Provide the (X, Y) coordinate of the cell's center where the given text is located.  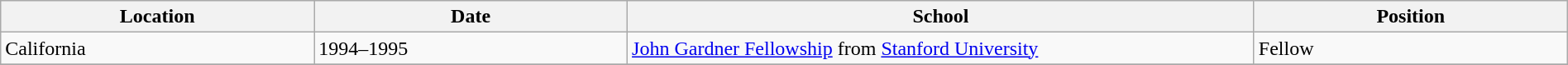
John Gardner Fellowship from Stanford University (941, 48)
Date (471, 17)
Fellow (1411, 48)
Position (1411, 17)
School (941, 17)
Location (157, 17)
California (157, 48)
1994–1995 (471, 48)
